Detect which cell encompasses the target text, then output its [X, Y] center coordinate. 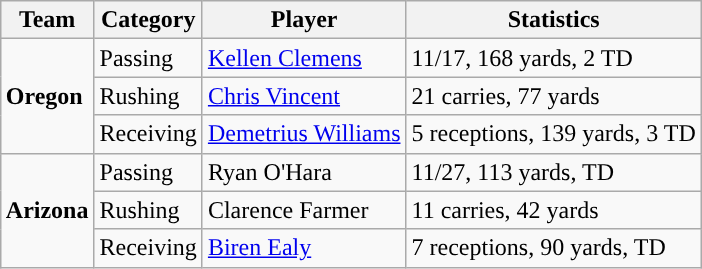
Arizona [47, 210]
11/27, 113 yards, TD [554, 172]
11 carries, 42 yards [554, 210]
Oregon [47, 96]
11/17, 168 yards, 2 TD [554, 58]
Chris Vincent [304, 96]
Category [148, 20]
Statistics [554, 20]
Clarence Farmer [304, 210]
Biren Ealy [304, 248]
Demetrius Williams [304, 134]
7 receptions, 90 yards, TD [554, 248]
Ryan O'Hara [304, 172]
Kellen Clemens [304, 58]
21 carries, 77 yards [554, 96]
Team [47, 20]
5 receptions, 139 yards, 3 TD [554, 134]
Player [304, 20]
